Determine the [x, y] coordinate at the center of the cell enclosing the given text.  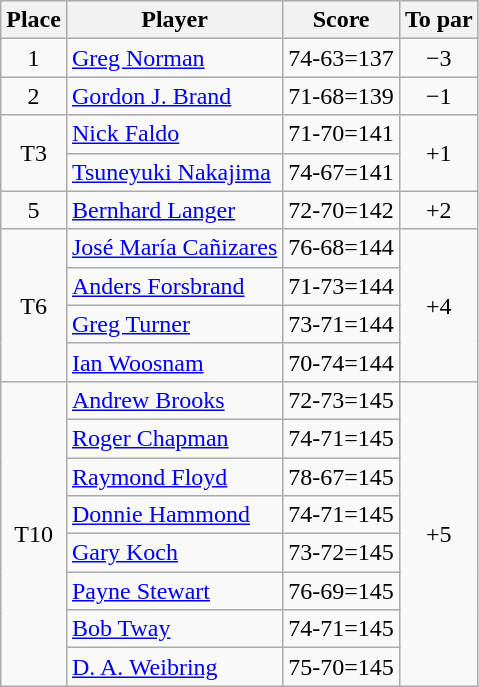
D. A. Weibring [174, 667]
+5 [438, 533]
72-70=142 [342, 210]
T6 [34, 305]
T3 [34, 153]
71-68=139 [342, 96]
76-68=144 [342, 248]
Greg Norman [174, 58]
Greg Turner [174, 324]
2 [34, 96]
Anders Forsbrand [174, 286]
+4 [438, 305]
−3 [438, 58]
Player [174, 20]
Gordon J. Brand [174, 96]
71-73=144 [342, 286]
T10 [34, 533]
Payne Stewart [174, 591]
73-72=145 [342, 553]
75-70=145 [342, 667]
Roger Chapman [174, 438]
Donnie Hammond [174, 515]
Andrew Brooks [174, 400]
Raymond Floyd [174, 477]
70-74=144 [342, 362]
Gary Koch [174, 553]
74-63=137 [342, 58]
73-71=144 [342, 324]
74-67=141 [342, 172]
To par [438, 20]
1 [34, 58]
Place [34, 20]
Nick Faldo [174, 134]
José María Cañizares [174, 248]
Score [342, 20]
Ian Woosnam [174, 362]
76-69=145 [342, 591]
5 [34, 210]
Bernhard Langer [174, 210]
78-67=145 [342, 477]
+1 [438, 153]
Tsuneyuki Nakajima [174, 172]
Bob Tway [174, 629]
+2 [438, 210]
72-73=145 [342, 400]
−1 [438, 96]
71-70=141 [342, 134]
